Return [X, Y] of the center of cell containing provided text 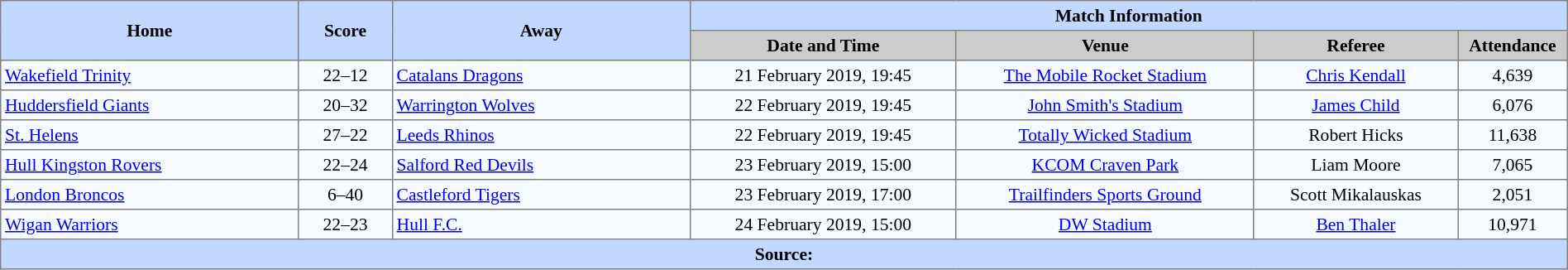
Venue [1105, 46]
Hull F.C. [541, 224]
St. Helens [150, 135]
Source: [784, 254]
Salford Red Devils [541, 165]
20–32 [346, 105]
Match Information [1128, 16]
Leeds Rhinos [541, 135]
Scott Mikalauskas [1355, 195]
Wakefield Trinity [150, 75]
23 February 2019, 15:00 [823, 165]
11,638 [1513, 135]
6–40 [346, 195]
Liam Moore [1355, 165]
Totally Wicked Stadium [1105, 135]
27–22 [346, 135]
22–23 [346, 224]
Huddersfield Giants [150, 105]
21 February 2019, 19:45 [823, 75]
4,639 [1513, 75]
24 February 2019, 15:00 [823, 224]
Robert Hicks [1355, 135]
Wigan Warriors [150, 224]
The Mobile Rocket Stadium [1105, 75]
Attendance [1513, 46]
22–12 [346, 75]
KCOM Craven Park [1105, 165]
Ben Thaler [1355, 224]
7,065 [1513, 165]
6,076 [1513, 105]
Chris Kendall [1355, 75]
DW Stadium [1105, 224]
10,971 [1513, 224]
London Broncos [150, 195]
Catalans Dragons [541, 75]
Referee [1355, 46]
23 February 2019, 17:00 [823, 195]
Score [346, 31]
22–24 [346, 165]
Warrington Wolves [541, 105]
Castleford Tigers [541, 195]
Hull Kingston Rovers [150, 165]
2,051 [1513, 195]
John Smith's Stadium [1105, 105]
Home [150, 31]
James Child [1355, 105]
Date and Time [823, 46]
Trailfinders Sports Ground [1105, 195]
Away [541, 31]
